Scan for the cell matching the given text and deliver its (x, y) coordinate at center. 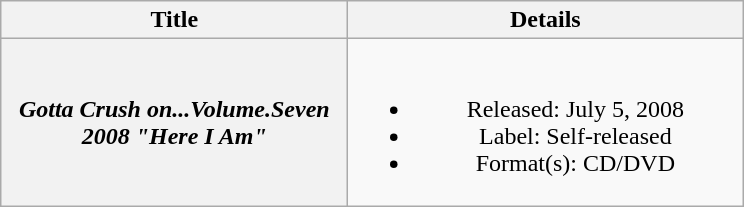
Released: July 5, 2008Label: Self-releasedFormat(s): CD/DVD (546, 122)
Gotta Crush on...Volume.Seven 2008 "Here I Am" (174, 122)
Title (174, 20)
Details (546, 20)
